Determine the (x, y) coordinate at the center of the cell enclosing the given text.  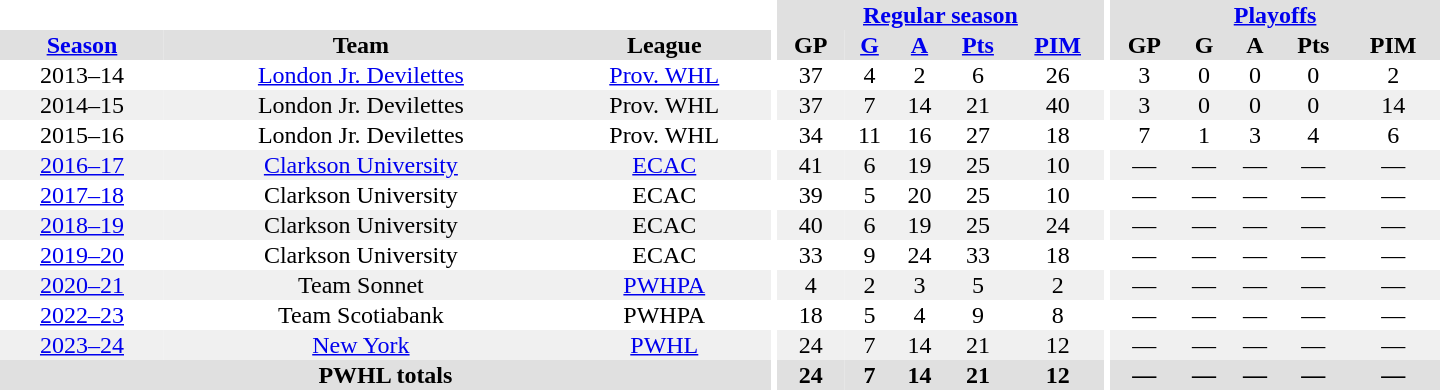
2015–16 (82, 135)
16 (920, 135)
League (664, 45)
New York (361, 345)
20 (920, 195)
Team Sonnet (361, 285)
Playoffs (1275, 15)
41 (810, 165)
2017–18 (82, 195)
34 (810, 135)
27 (978, 135)
2016–17 (82, 165)
8 (1058, 315)
Team (361, 45)
PWHL totals (386, 375)
Team Scotiabank (361, 315)
PWHL (664, 345)
2013–14 (82, 75)
2023–24 (82, 345)
Season (82, 45)
Regular season (940, 15)
11 (870, 135)
2014–15 (82, 105)
1 (1204, 135)
26 (1058, 75)
2020–21 (82, 285)
39 (810, 195)
2022–23 (82, 315)
2019–20 (82, 255)
2018–19 (82, 225)
